Detect which cell encompasses the target text, then output its [x, y] center coordinate. 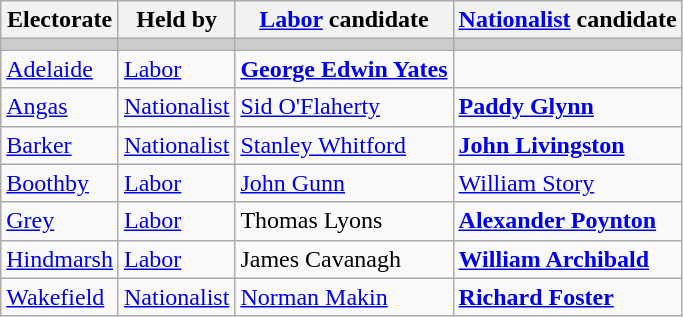
Held by [176, 20]
Adelaide [60, 69]
Angas [60, 107]
Stanley Whitford [344, 145]
Boothby [60, 183]
Labor candidate [344, 20]
Norman Makin [344, 297]
Wakefield [60, 297]
Barker [60, 145]
John Gunn [344, 183]
William Archibald [568, 259]
Hindmarsh [60, 259]
Paddy Glynn [568, 107]
George Edwin Yates [344, 69]
Sid O'Flaherty [344, 107]
John Livingston [568, 145]
Richard Foster [568, 297]
Thomas Lyons [344, 221]
Electorate [60, 20]
Alexander Poynton [568, 221]
Grey [60, 221]
Nationalist candidate [568, 20]
William Story [568, 183]
James Cavanagh [344, 259]
